From the cell containing the given text, extract its center point as [x, y] coordinate. 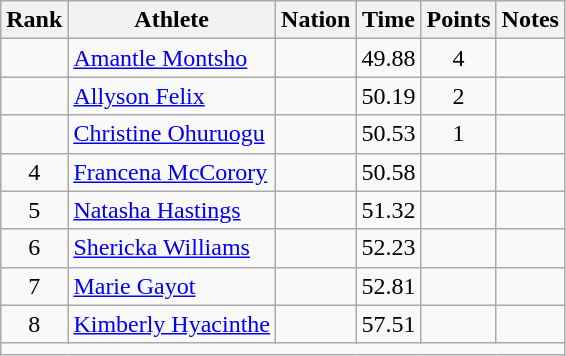
Kimberly Hyacinthe [172, 324]
Amantle Montsho [172, 58]
52.81 [388, 286]
Natasha Hastings [172, 210]
Christine Ohuruogu [172, 134]
50.19 [388, 96]
Rank [34, 20]
7 [34, 286]
Time [388, 20]
Athlete [172, 20]
1 [458, 134]
8 [34, 324]
Marie Gayot [172, 286]
50.58 [388, 172]
Notes [530, 20]
6 [34, 248]
51.32 [388, 210]
5 [34, 210]
Nation [316, 20]
2 [458, 96]
Francena McCorory [172, 172]
57.51 [388, 324]
52.23 [388, 248]
Shericka Williams [172, 248]
Allyson Felix [172, 96]
49.88 [388, 58]
50.53 [388, 134]
Points [458, 20]
